Pinpoint the cell where the given text exists, returning its (x, y) midpoint coordinate. 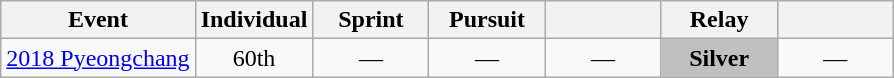
Event (98, 20)
Relay (719, 20)
Individual (254, 20)
Sprint (371, 20)
Pursuit (487, 20)
2018 Pyeongchang (98, 58)
60th (254, 58)
Silver (719, 58)
